Scan for the cell matching the given text and deliver its [x, y] coordinate at center. 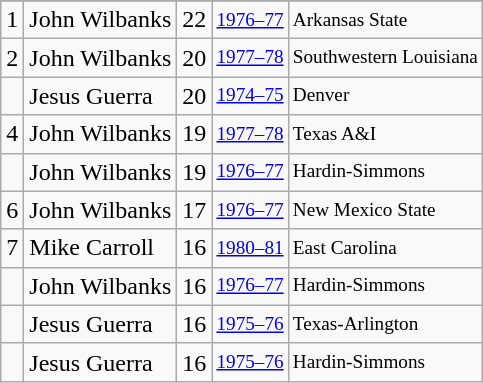
2 [12, 58]
New Mexico State [385, 210]
Denver [385, 96]
22 [194, 20]
1 [12, 20]
Mike Carroll [100, 248]
Texas A&I [385, 134]
East Carolina [385, 248]
7 [12, 248]
17 [194, 210]
Texas-Arlington [385, 324]
1980–81 [250, 248]
1974–75 [250, 96]
6 [12, 210]
4 [12, 134]
Southwestern Louisiana [385, 58]
Arkansas State [385, 20]
